Extract the (X, Y) coordinate from the center of the cell holding the provided text.  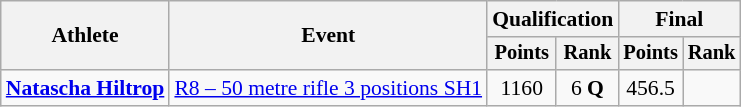
Final (679, 19)
R8 – 50 metre rifle 3 positions SH1 (328, 88)
1160 (522, 88)
Event (328, 36)
456.5 (650, 88)
Natascha Hiltrop (86, 88)
Athlete (86, 36)
6 Q (587, 88)
Qualification (552, 19)
